Return the [x, y] coordinate for the center point of the cell that contains the specified text.  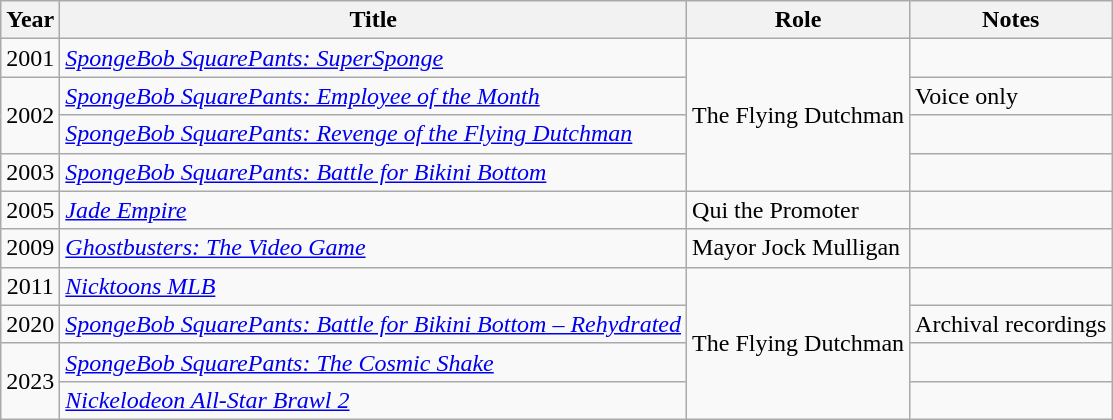
2002 [30, 115]
Title [374, 20]
Year [30, 20]
2003 [30, 172]
2001 [30, 58]
Role [798, 20]
Nicktoons MLB [374, 286]
SpongeBob SquarePants: The Cosmic Shake [374, 362]
2020 [30, 324]
2023 [30, 381]
2005 [30, 210]
Qui the Promoter [798, 210]
Archival recordings [1011, 324]
2009 [30, 248]
SpongeBob SquarePants: SuperSponge [374, 58]
Notes [1011, 20]
SpongeBob SquarePants: Battle for Bikini Bottom [374, 172]
Jade Empire [374, 210]
Voice only [1011, 96]
Nickelodeon All-Star Brawl 2 [374, 400]
2011 [30, 286]
Ghostbusters: The Video Game [374, 248]
SpongeBob SquarePants: Revenge of the Flying Dutchman [374, 134]
Mayor Jock Mulligan [798, 248]
SpongeBob SquarePants: Employee of the Month [374, 96]
SpongeBob SquarePants: Battle for Bikini Bottom – Rehydrated [374, 324]
